Provide the (X, Y) coordinate of the cell's center where the given text is located.  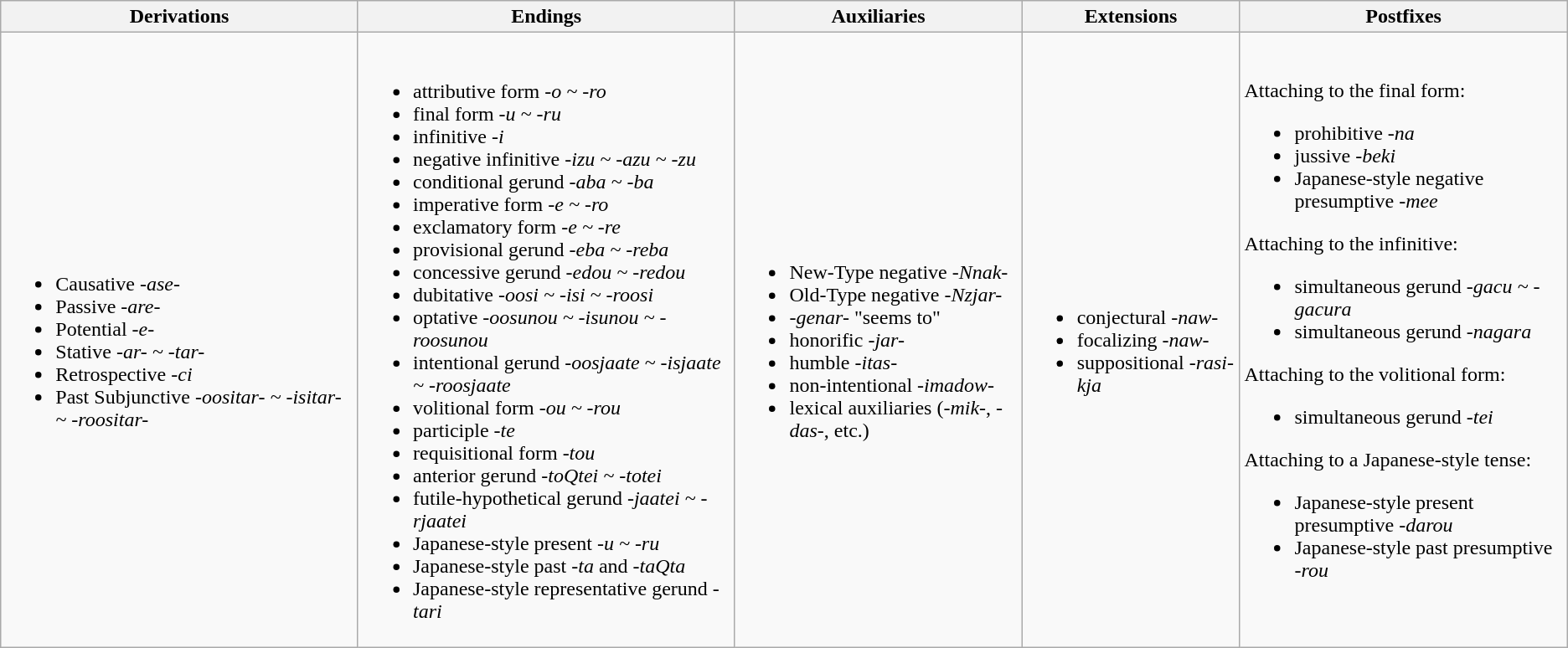
Auxiliaries (878, 17)
Extensions (1131, 17)
Endings (546, 17)
conjectural -naw-focalizing -naw-suppositional -rasi-kja (1131, 340)
Postfixes (1404, 17)
Derivations (179, 17)
Causative -ase-Passive -are-Potential -e-Stative -ar- ~ -tar-Retrospective -ciPast Subjunctive -oositar- ~ -isitar- ~ -roositar- (179, 340)
